Locate the cell with the specified text and output its (x, y) center coordinate. 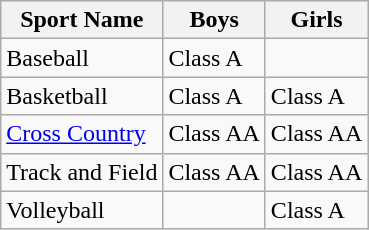
Girls (316, 20)
Track and Field (82, 172)
Sport Name (82, 20)
Boys (214, 20)
Cross Country (82, 134)
Volleyball (82, 210)
Baseball (82, 58)
Basketball (82, 96)
